Identify which cell holds the provided text, then report its (x, y) central coordinate. 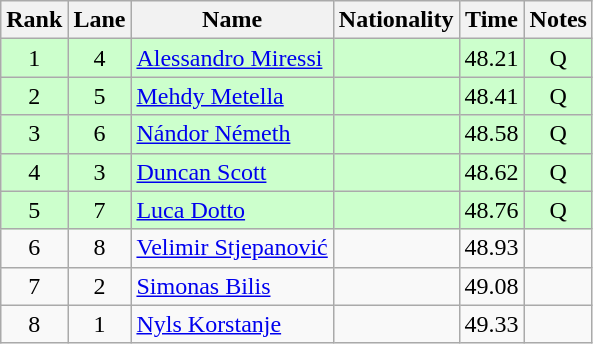
48.41 (492, 96)
Alessandro Miressi (232, 58)
Nándor Németh (232, 134)
Lane (100, 20)
48.21 (492, 58)
Velimir Stjepanović (232, 248)
Simonas Bilis (232, 286)
Luca Dotto (232, 210)
Rank (34, 20)
48.58 (492, 134)
Nationality (396, 20)
Duncan Scott (232, 172)
Notes (558, 20)
48.62 (492, 172)
Time (492, 20)
48.76 (492, 210)
49.08 (492, 286)
49.33 (492, 324)
48.93 (492, 248)
Mehdy Metella (232, 96)
Nyls Korstanje (232, 324)
Name (232, 20)
